Return the [X, Y] coordinate for the center point of the cell that contains the specified text.  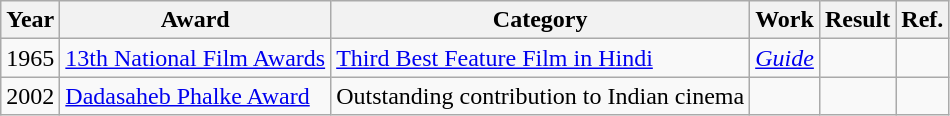
13th National Film Awards [196, 58]
Award [196, 20]
Dadasaheb Phalke Award [196, 96]
2002 [30, 96]
Work [785, 20]
Result [857, 20]
Ref. [922, 20]
1965 [30, 58]
Year [30, 20]
Third Best Feature Film in Hindi [540, 58]
Category [540, 20]
Outstanding contribution to Indian cinema [540, 96]
Guide [785, 58]
